From the cell containing the given text, extract its center point as (X, Y) coordinate. 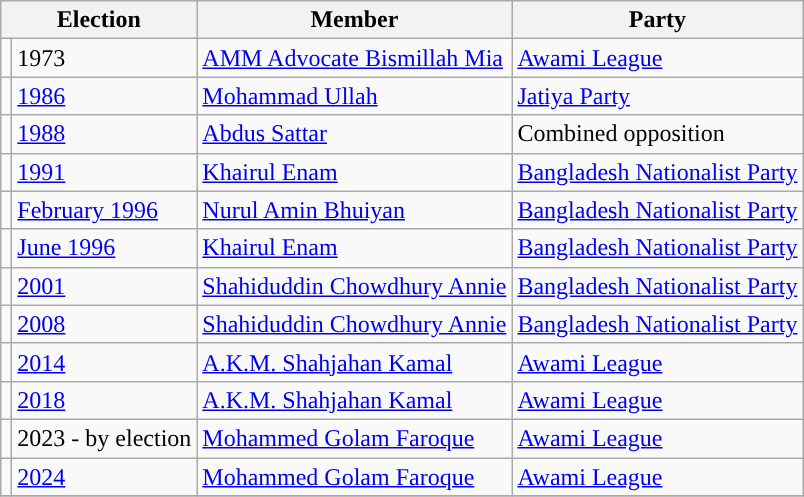
2024 (104, 477)
1988 (104, 134)
2008 (104, 324)
Member (354, 20)
2014 (104, 362)
2001 (104, 286)
Mohammad Ullah (354, 96)
2018 (104, 400)
June 1996 (104, 248)
Party (658, 20)
AMM Advocate Bismillah Mia (354, 58)
Jatiya Party (658, 96)
Election (99, 20)
Combined opposition (658, 134)
Abdus Sattar (354, 134)
1991 (104, 172)
1973 (104, 58)
2023 - by election (104, 438)
February 1996 (104, 210)
Nurul Amin Bhuiyan (354, 210)
1986 (104, 96)
